Find where the given text appears and provide that cell's center as [x, y] coordinate. 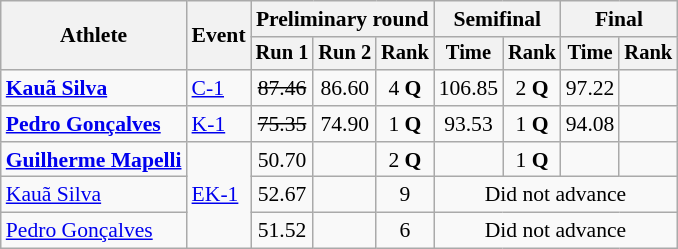
93.53 [468, 124]
K-1 [219, 124]
Event [219, 36]
86.60 [344, 88]
EK-1 [219, 196]
94.08 [590, 124]
Final [619, 19]
Run 1 [282, 54]
9 [405, 195]
97.22 [590, 88]
4 Q [405, 88]
50.70 [282, 160]
74.90 [344, 124]
C-1 [219, 88]
Run 2 [344, 54]
75.35 [282, 124]
106.85 [468, 88]
Guilherme Mapelli [94, 160]
51.52 [282, 231]
Semifinal [498, 19]
52.67 [282, 195]
6 [405, 231]
Preliminary round [342, 19]
Athlete [94, 36]
87.46 [282, 88]
